Provide the (X, Y) coordinate of the cell's center where the given text is located.  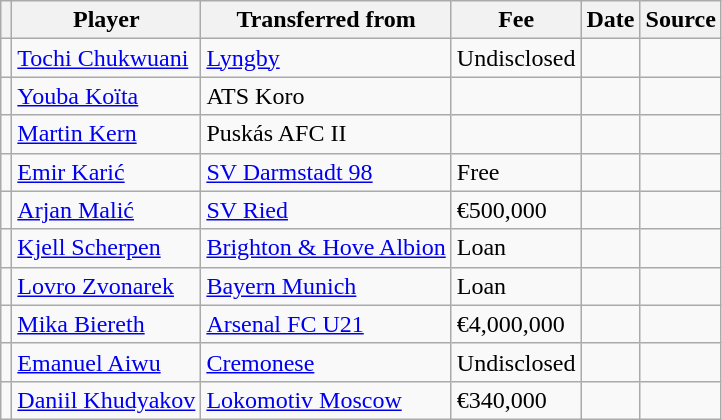
SV Darmstadt 98 (326, 172)
Source (680, 20)
Martin Kern (106, 134)
Tochi Chukwuani (106, 58)
€4,000,000 (516, 324)
Lyngby (326, 58)
€500,000 (516, 210)
Bayern Munich (326, 286)
Lovro Zvonarek (106, 286)
Puskás AFC II (326, 134)
Brighton & Hove Albion (326, 248)
Kjell Scherpen (106, 248)
Daniil Khudyakov (106, 400)
Mika Biereth (106, 324)
Lokomotiv Moscow (326, 400)
Youba Koïta (106, 96)
Fee (516, 20)
Free (516, 172)
Emir Karić (106, 172)
Arjan Malić (106, 210)
Player (106, 20)
Cremonese (326, 362)
Emanuel Aiwu (106, 362)
Transferred from (326, 20)
Arsenal FC U21 (326, 324)
ATS Koro (326, 96)
SV Ried (326, 210)
€340,000 (516, 400)
Date (610, 20)
